Determine the [X, Y] coordinate at the center of the cell enclosing the given text.  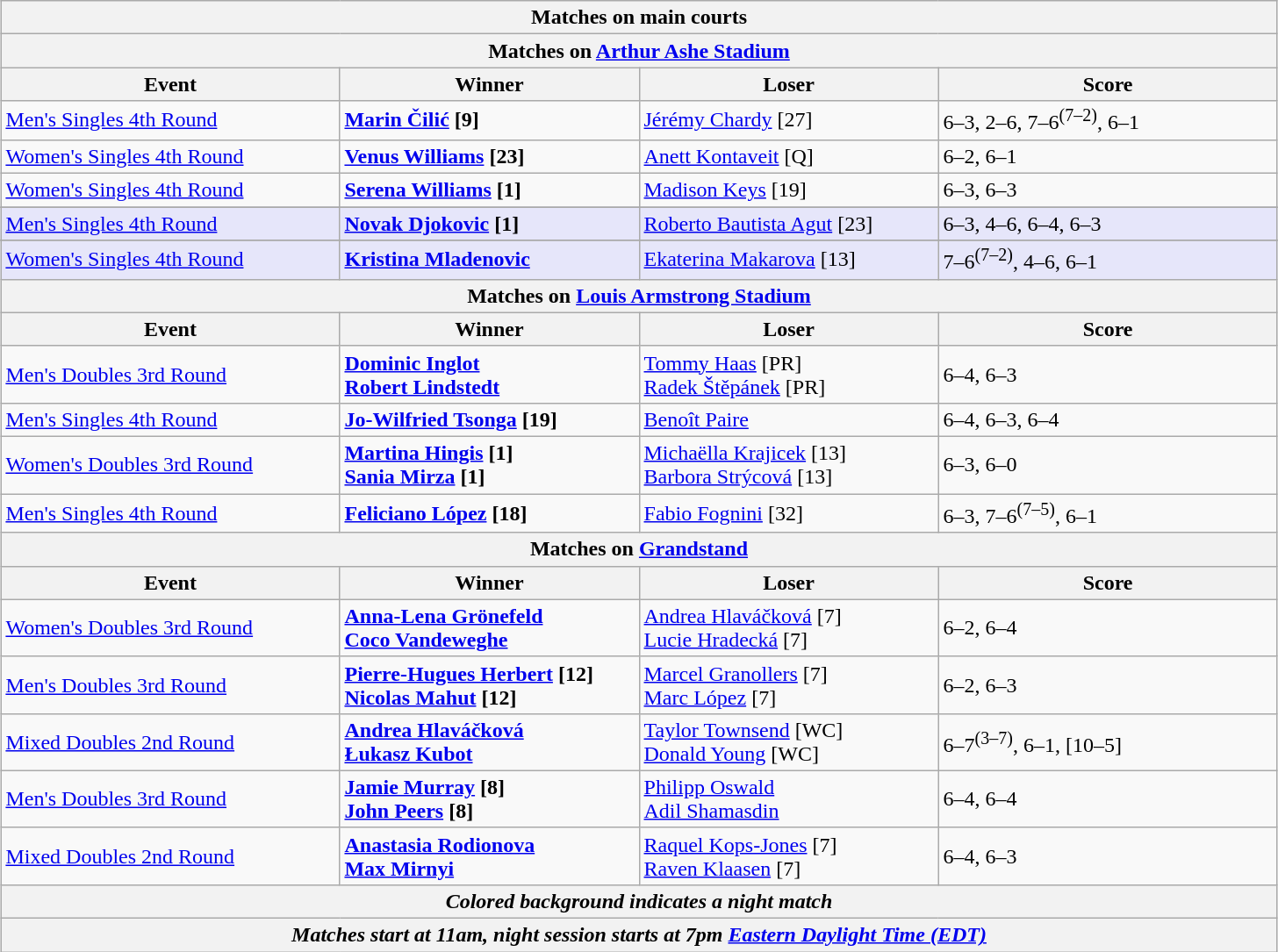
7–6(7–2), 4–6, 6–1 [1108, 260]
Jérémy Chardy [27] [788, 121]
Philipp Oswald Adil Shamasdin [788, 798]
Matches on Louis Armstrong Stadium [639, 296]
Raquel Kops-Jones [7] Raven Klaasen [7] [788, 856]
Pierre-Hugues Herbert [12] Nicolas Mahut [12] [490, 684]
6–3, 4–6, 6–4, 6–3 [1108, 224]
Dominic Inglot Robert Lindstedt [490, 374]
Matches start at 11am, night session starts at 7pm Eastern Daylight Time (EDT) [639, 935]
Anastasia Rodionova Max Mirnyi [490, 856]
Roberto Bautista Agut [23] [788, 224]
6–7(3–7), 6–1, [10–5] [1108, 742]
Matches on Grandstand [639, 549]
6–3, 6–0 [1108, 465]
Anett Kontaveit [Q] [788, 156]
Tommy Haas [PR] Radek Štěpánek [PR] [788, 374]
Fabio Fognini [32] [788, 514]
Colored background indicates a night match [639, 902]
Venus Williams [23] [490, 156]
Novak Djokovic [1] [490, 224]
6–2, 6–3 [1108, 684]
6–4, 6–3, 6–4 [1108, 419]
Benoît Paire [788, 419]
Martina Hingis [1] Sania Mirza [1] [490, 465]
Anna-Lena Grönefeld Coco Vandeweghe [490, 628]
Marin Čilić [9] [490, 121]
Serena Williams [1] [490, 190]
6–3, 6–3 [1108, 190]
Feliciano López [18] [490, 514]
Michaëlla Krajicek [13] Barbora Strýcová [13] [788, 465]
6–2, 6–1 [1108, 156]
Kristina Mladenovic [490, 260]
6–4, 6–4 [1108, 798]
Andrea Hlaváčková Łukasz Kubot [490, 742]
Taylor Townsend [WC] Donald Young [WC] [788, 742]
Madison Keys [19] [788, 190]
6–2, 6–4 [1108, 628]
Marcel Granollers [7] Marc López [7] [788, 684]
Matches on main courts [639, 18]
Ekaterina Makarova [13] [788, 260]
Matches on Arthur Ashe Stadium [639, 51]
6–3, 2–6, 7–6(7–2), 6–1 [1108, 121]
6–3, 7–6(7–5), 6–1 [1108, 514]
Jo-Wilfried Tsonga [19] [490, 419]
Andrea Hlaváčková [7] Lucie Hradecká [7] [788, 628]
Jamie Murray [8] John Peers [8] [490, 798]
